Extract the [X, Y] coordinate from the center of the cell holding the provided text.  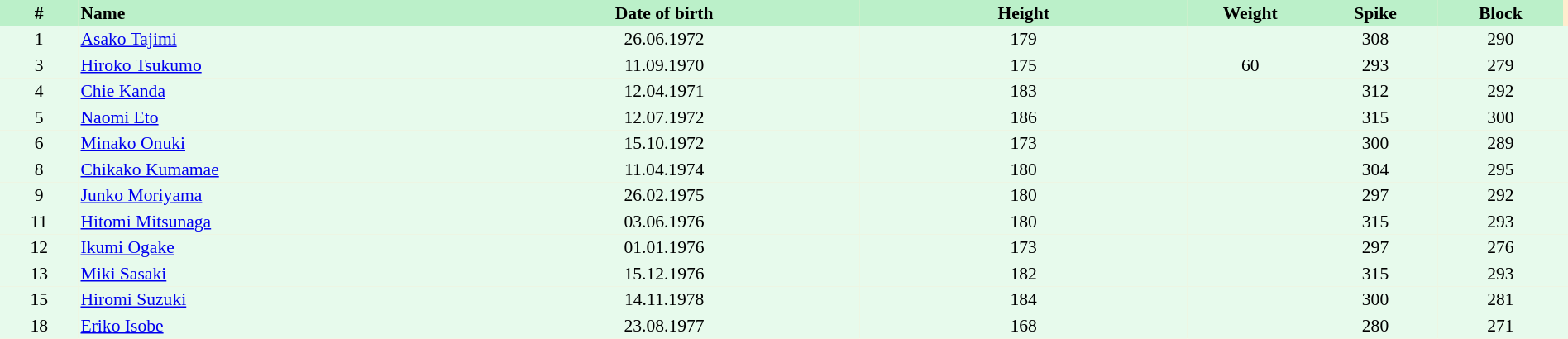
Asako Tajimi [273, 40]
1 [39, 40]
12.07.1972 [664, 117]
23.08.1977 [664, 326]
Hiromi Suzuki [273, 299]
Date of birth [664, 13]
Junko Moriyama [273, 195]
183 [1024, 91]
Eriko Isobe [273, 326]
290 [1500, 40]
12.04.1971 [664, 91]
11.09.1970 [664, 65]
Hiroko Tsukumo [273, 65]
Miki Sasaki [273, 274]
279 [1500, 65]
3 [39, 65]
271 [1500, 326]
18 [39, 326]
Name [273, 13]
9 [39, 195]
308 [1374, 40]
4 [39, 91]
175 [1024, 65]
Ikumi Ogake [273, 248]
60 [1250, 65]
276 [1500, 248]
Height [1024, 13]
289 [1500, 144]
186 [1024, 117]
14.11.1978 [664, 299]
184 [1024, 299]
26.02.1975 [664, 195]
295 [1500, 169]
168 [1024, 326]
5 [39, 117]
312 [1374, 91]
03.06.1976 [664, 222]
281 [1500, 299]
6 [39, 144]
Chie Kanda [273, 91]
Naomi Eto [273, 117]
Hitomi Mitsunaga [273, 222]
15 [39, 299]
Chikako Kumamae [273, 169]
Spike [1374, 13]
15.12.1976 [664, 274]
15.10.1972 [664, 144]
8 [39, 169]
# [39, 13]
01.01.1976 [664, 248]
Minako Onuki [273, 144]
182 [1024, 274]
11 [39, 222]
280 [1374, 326]
Weight [1250, 13]
179 [1024, 40]
12 [39, 248]
13 [39, 274]
304 [1374, 169]
11.04.1974 [664, 169]
26.06.1972 [664, 40]
Block [1500, 13]
